Pinpoint the cell where the given text exists, returning its [x, y] midpoint coordinate. 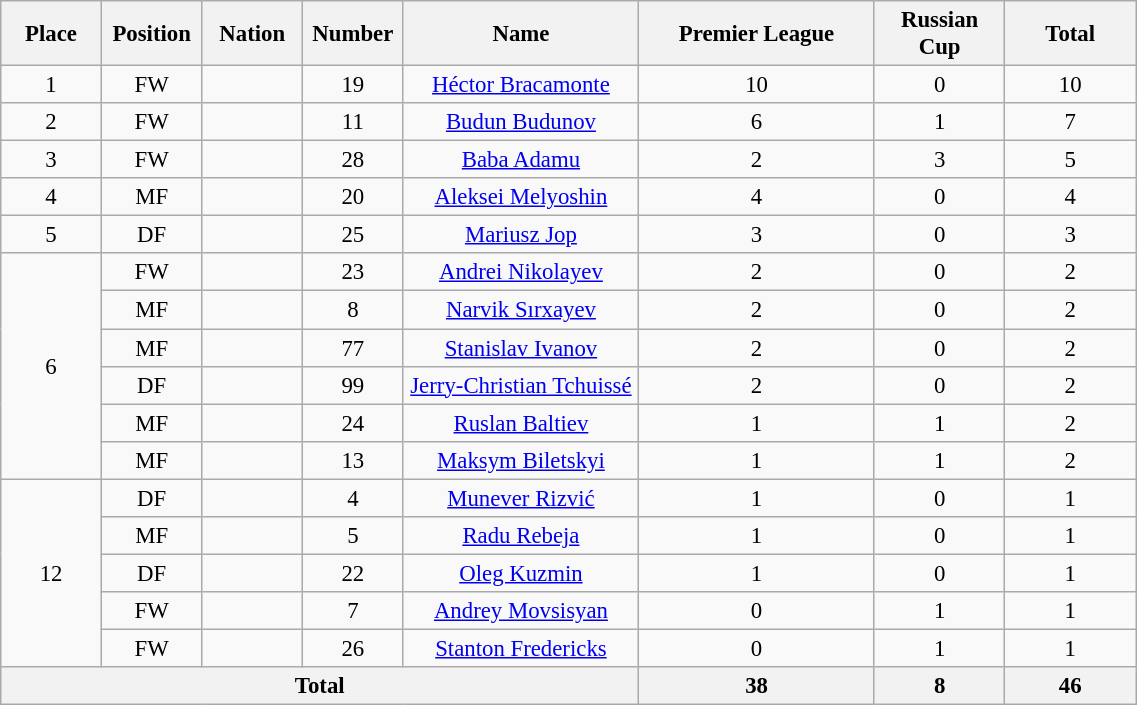
11 [354, 122]
Budun Budunov [521, 122]
Aleksei Melyoshin [521, 197]
Munever Rizvić [521, 498]
Mariusz Jop [521, 235]
Oleg Kuzmin [521, 573]
Maksym Biletskyi [521, 460]
Position [152, 34]
28 [354, 160]
99 [354, 385]
Number [354, 34]
24 [354, 423]
13 [354, 460]
Nation [252, 34]
77 [354, 348]
Stanton Fredericks [521, 648]
46 [1070, 686]
Radu Rebeja [521, 536]
Narvik Sırxayev [521, 310]
12 [52, 573]
Place [52, 34]
Ruslan Baltiev [521, 423]
26 [354, 648]
Stanislav Ivanov [521, 348]
Name [521, 34]
Andrey Movsisyan [521, 611]
Jerry-Christian Tchuissé [521, 385]
38 [757, 686]
Andrei Nikolayev [521, 273]
25 [354, 235]
23 [354, 273]
22 [354, 573]
Russian Cup [940, 34]
Premier League [757, 34]
Baba Adamu [521, 160]
Héctor Bracamonte [521, 85]
20 [354, 197]
19 [354, 85]
